Scan for the cell matching the given text and deliver its [x, y] coordinate at center. 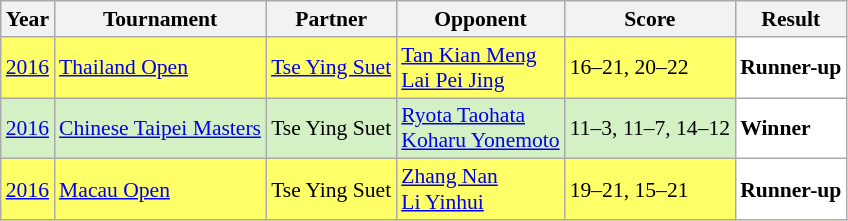
11–3, 11–7, 14–12 [650, 128]
Macau Open [160, 190]
16–21, 20–22 [650, 68]
Tournament [160, 19]
Thailand Open [160, 68]
19–21, 15–21 [650, 190]
Ryota Taohata Koharu Yonemoto [480, 128]
Chinese Taipei Masters [160, 128]
Partner [331, 19]
Year [28, 19]
Result [790, 19]
Tan Kian Meng Lai Pei Jing [480, 68]
Score [650, 19]
Winner [790, 128]
Zhang Nan Li Yinhui [480, 190]
Opponent [480, 19]
